Provide the (X, Y) coordinate of the cell's center where the given text is located.  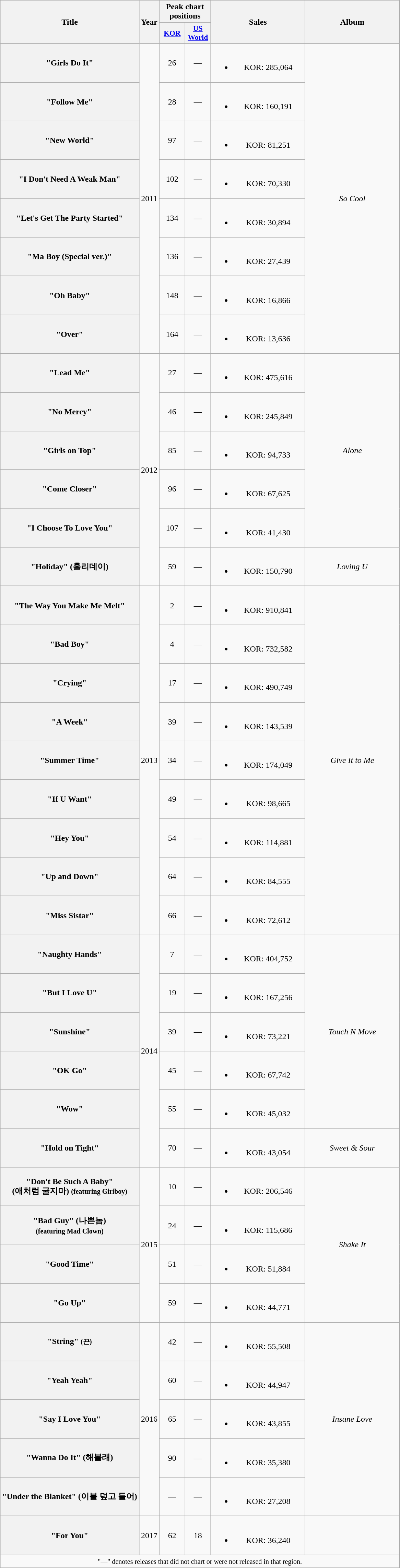
KOR: 245,849 (258, 411)
"Ma Boy (Special ver.)" (70, 256)
55 (172, 1109)
26 (172, 63)
2 (172, 605)
107 (172, 528)
"Say I Love You" (70, 1419)
85 (172, 450)
"Don't Be Such A Baby" (애처럼 굴지마) (featuring Giriboy) (70, 1187)
KOR: 98,665 (258, 799)
"I Choose To Love You" (70, 528)
KOR: 114,881 (258, 838)
KOR: 167,256 (258, 993)
KOR: 72,612 (258, 915)
Touch N Move (352, 1032)
KOR: 36,240 (258, 1535)
KOR: 43,855 (258, 1419)
KOR: 160,191 (258, 101)
2013 (149, 761)
"Up and Down" (70, 877)
70 (172, 1148)
KOR: 30,894 (258, 218)
KOR: 44,771 (258, 1303)
KOR: 910,841 (258, 605)
42 (172, 1341)
"A Week" (70, 722)
10 (172, 1187)
"OK Go" (70, 1071)
Shake It (352, 1245)
"Hold on Tight" (70, 1148)
"Wow" (70, 1109)
"Girls Do It" (70, 63)
Peak chart positions (185, 12)
2015 (149, 1245)
66 (172, 915)
Insane Love (352, 1419)
102 (172, 179)
KOR: 45,032 (258, 1109)
Album (352, 22)
136 (172, 256)
KOR: 27,439 (258, 256)
"I Don't Need A Weak Man" (70, 179)
"Miss Sistar" (70, 915)
27 (172, 373)
45 (172, 1071)
51 (172, 1264)
"Let's Get The Party Started" (70, 218)
KOR: 16,866 (258, 295)
17 (172, 683)
18 (198, 1535)
"Bad Boy" (70, 644)
"Follow Me" (70, 101)
KOR: 73,221 (258, 1032)
KOR: 732,582 (258, 644)
"Come Closer" (70, 489)
96 (172, 489)
KOR: 285,064 (258, 63)
2016 (149, 1419)
"For You" (70, 1535)
"Good Time" (70, 1264)
Sales (258, 22)
19 (172, 993)
2014 (149, 1051)
KOR: 70,330 (258, 179)
"Wanna Do It" (해볼래) (70, 1458)
"Hey You" (70, 838)
7 (172, 954)
2011 (149, 198)
2017 (149, 1535)
"New World" (70, 141)
KOR: 67,742 (258, 1071)
KOR: 115,686 (258, 1226)
"Bad Guy" (나쁜놈)(featuring Mad Clown) (70, 1226)
KOR: 404,752 (258, 954)
90 (172, 1458)
KOR: 67,625 (258, 489)
"No Mercy" (70, 411)
"Naughty Hands" (70, 954)
"Over" (70, 334)
KOR: 43,054 (258, 1148)
So Cool (352, 198)
KOR: 41,430 (258, 528)
KOR: 13,636 (258, 334)
62 (172, 1535)
Give It to Me (352, 761)
2012 (149, 470)
97 (172, 141)
24 (172, 1226)
28 (172, 101)
164 (172, 334)
KOR: 490,749 (258, 683)
"But I Love U" (70, 993)
Year (149, 22)
34 (172, 760)
KOR (172, 33)
"Summer Time" (70, 760)
KOR: 150,790 (258, 567)
134 (172, 218)
KOR: 55,508 (258, 1341)
Title (70, 22)
KOR: 27,208 (258, 1496)
KOR: 44,947 (258, 1381)
KOR: 475,616 (258, 373)
KOR: 174,049 (258, 760)
148 (172, 295)
"Sunshine" (70, 1032)
KOR: 206,546 (258, 1187)
KOR: 81,251 (258, 141)
KOR: 35,380 (258, 1458)
49 (172, 799)
"Crying" (70, 683)
"Girls on Top" (70, 450)
65 (172, 1419)
"Under the Blanket" (이불 덮고 들어) (70, 1496)
KOR: 51,884 (258, 1264)
"Holiday" (홀리데이) (70, 567)
54 (172, 838)
64 (172, 877)
"Yeah Yeah" (70, 1381)
"String" (끈) (70, 1341)
Alone (352, 450)
KOR: 84,555 (258, 877)
"The Way You Make Me Melt" (70, 605)
4 (172, 644)
KOR: 94,733 (258, 450)
"Go Up" (70, 1303)
"Lead Me" (70, 373)
Sweet & Sour (352, 1148)
"Oh Baby" (70, 295)
46 (172, 411)
"—" denotes releases that did not chart or were not released in that region. (200, 1561)
KOR: 143,539 (258, 722)
USWorld (198, 33)
60 (172, 1381)
"If U Want" (70, 799)
Loving U (352, 567)
